Output the (x, y) coordinate of the center of the cell containing the given text.  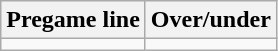
Over/under (210, 20)
Pregame line (74, 20)
